Provide the [x, y] coordinate of the cell's center where the given text is located.  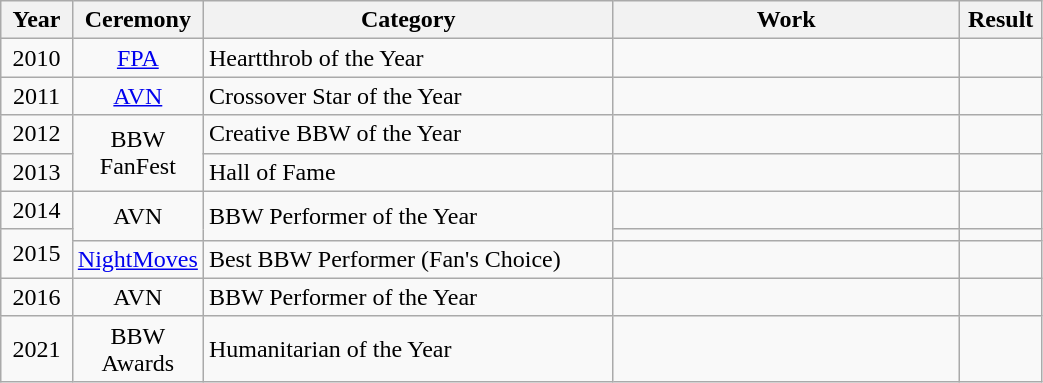
Result [1000, 20]
2015 [37, 254]
2014 [37, 210]
Category [408, 20]
FPA [138, 58]
BBW FanFest [138, 153]
Best BBW Performer (Fan's Choice) [408, 259]
2021 [37, 348]
2011 [37, 96]
Creative BBW of the Year [408, 134]
Humanitarian of the Year [408, 348]
BBW Awards [138, 348]
Heartthrob of the Year [408, 58]
2010 [37, 58]
Work [786, 20]
Hall of Fame [408, 172]
Year [37, 20]
Crossover Star of the Year [408, 96]
Ceremony [138, 20]
NightMoves [138, 259]
2016 [37, 297]
2012 [37, 134]
2013 [37, 172]
